From the cell containing the given text, extract its center point as (X, Y) coordinate. 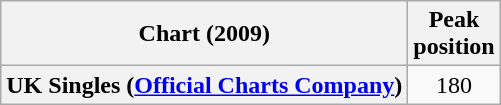
Peakposition (454, 34)
UK Singles (Official Charts Company) (204, 85)
180 (454, 85)
Chart (2009) (204, 34)
